Determine the [x, y] coordinate at the center of the cell enclosing the given text.  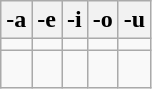
-a [16, 20]
-i [75, 20]
-e [47, 20]
-u [134, 20]
-o [102, 20]
